Identify which cell holds the provided text, then report its [x, y] central coordinate. 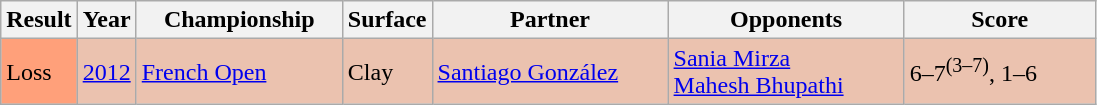
Sania Mirza Mahesh Bhupathi [786, 72]
Year [106, 20]
Result [39, 20]
Score [1000, 20]
Partner [550, 20]
Surface [387, 20]
Clay [387, 72]
6–7(3–7), 1–6 [1000, 72]
French Open [239, 72]
Loss [39, 72]
2012 [106, 72]
Opponents [786, 20]
Championship [239, 20]
Santiago González [550, 72]
